Identify which cell holds the provided text, then report its (X, Y) central coordinate. 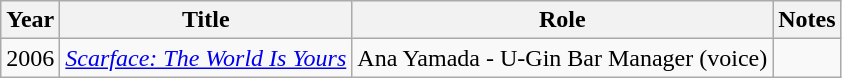
Scarface: The World Is Yours (206, 58)
Year (30, 20)
Ana Yamada - U-Gin Bar Manager (voice) (562, 58)
Notes (807, 20)
Title (206, 20)
2006 (30, 58)
Role (562, 20)
